Return (x, y) of the center of cell containing provided text 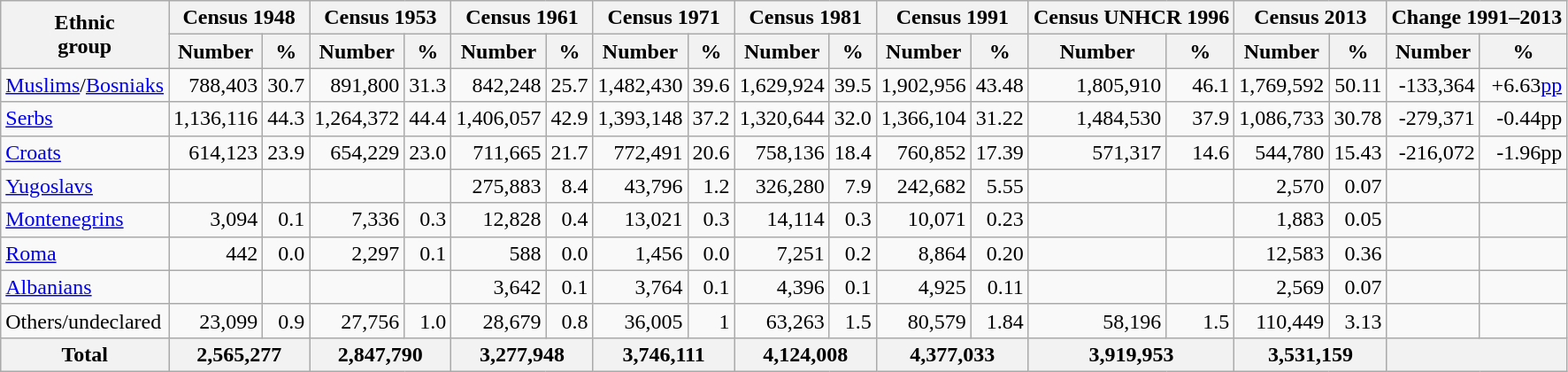
8.4 (570, 186)
Ethnicgroup (85, 35)
1,902,956 (924, 85)
1,393,148 (641, 119)
Yugoslavs (85, 186)
-1.96pp (1523, 152)
-279,371 (1433, 119)
3,764 (641, 287)
12,583 (1281, 253)
30.78 (1357, 119)
46.1 (1200, 85)
3,094 (216, 220)
21.7 (570, 152)
1,136,116 (216, 119)
Census 2013 (1311, 18)
275,883 (499, 186)
30.7 (287, 85)
42.9 (570, 119)
788,403 (216, 85)
758,136 (782, 152)
23.0 (428, 152)
14,114 (782, 220)
37.2 (711, 119)
36,005 (641, 321)
Albanians (85, 287)
39.6 (711, 85)
2,847,790 (380, 354)
0.05 (1357, 220)
1 (711, 321)
44.4 (428, 119)
27,756 (357, 321)
1,264,372 (357, 119)
-0.44pp (1523, 119)
50.11 (1357, 85)
4,124,008 (805, 354)
3.13 (1357, 321)
0.4 (570, 220)
-133,364 (1433, 85)
442 (216, 253)
7,336 (357, 220)
25.7 (570, 85)
842,248 (499, 85)
760,852 (924, 152)
3,642 (499, 287)
3,746,111 (664, 354)
1,629,924 (782, 85)
Muslims/Bosniaks (85, 85)
18.4 (853, 152)
Others/undeclared (85, 321)
3,531,159 (1311, 354)
58,196 (1097, 321)
14.6 (1200, 152)
44.3 (287, 119)
20.6 (711, 152)
0.2 (853, 253)
326,280 (782, 186)
Census 1948 (239, 18)
7.9 (853, 186)
31.3 (428, 85)
31.22 (1000, 119)
17.39 (1000, 152)
Census 1991 (952, 18)
1,482,430 (641, 85)
1.0 (428, 321)
0.20 (1000, 253)
32.0 (853, 119)
0.9 (287, 321)
4,925 (924, 287)
10,071 (924, 220)
544,780 (1281, 152)
891,800 (357, 85)
39.5 (853, 85)
772,491 (641, 152)
-216,072 (1433, 152)
28,679 (499, 321)
Roma (85, 253)
4,396 (782, 287)
3,919,953 (1131, 354)
1,086,733 (1281, 119)
1,406,057 (499, 119)
Croats (85, 152)
8,864 (924, 253)
110,449 (1281, 321)
242,682 (924, 186)
1.84 (1000, 321)
Census 1981 (805, 18)
2,569 (1281, 287)
12,828 (499, 220)
5.55 (1000, 186)
1,883 (1281, 220)
+6.63pp (1523, 85)
0.11 (1000, 287)
80,579 (924, 321)
1,769,592 (1281, 85)
Serbs (85, 119)
4,377,033 (952, 354)
711,665 (499, 152)
0.23 (1000, 220)
588 (499, 253)
0.8 (570, 321)
2,565,277 (239, 354)
Change 1991–2013 (1477, 18)
1,456 (641, 253)
1,320,644 (782, 119)
23,099 (216, 321)
7,251 (782, 253)
1,366,104 (924, 119)
1,805,910 (1097, 85)
0.36 (1357, 253)
13,021 (641, 220)
37.9 (1200, 119)
Census UNHCR 1996 (1131, 18)
63,263 (782, 321)
1,484,530 (1097, 119)
23.9 (287, 152)
Census 1953 (380, 18)
1.2 (711, 186)
43.48 (1000, 85)
614,123 (216, 152)
Census 1961 (522, 18)
571,317 (1097, 152)
Census 1971 (664, 18)
Total (85, 354)
654,229 (357, 152)
2,297 (357, 253)
3,277,948 (522, 354)
15.43 (1357, 152)
Montenegrins (85, 220)
2,570 (1281, 186)
43,796 (641, 186)
